Extract the (X, Y) coordinate from the center of the cell holding the provided text.  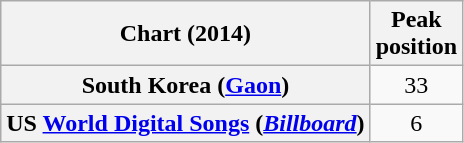
South Korea (Gaon) (186, 85)
33 (416, 85)
Peakposition (416, 34)
6 (416, 123)
Chart (2014) (186, 34)
US World Digital Songs (Billboard) (186, 123)
